Output the [x, y] coordinate of the center of the cell containing the given text.  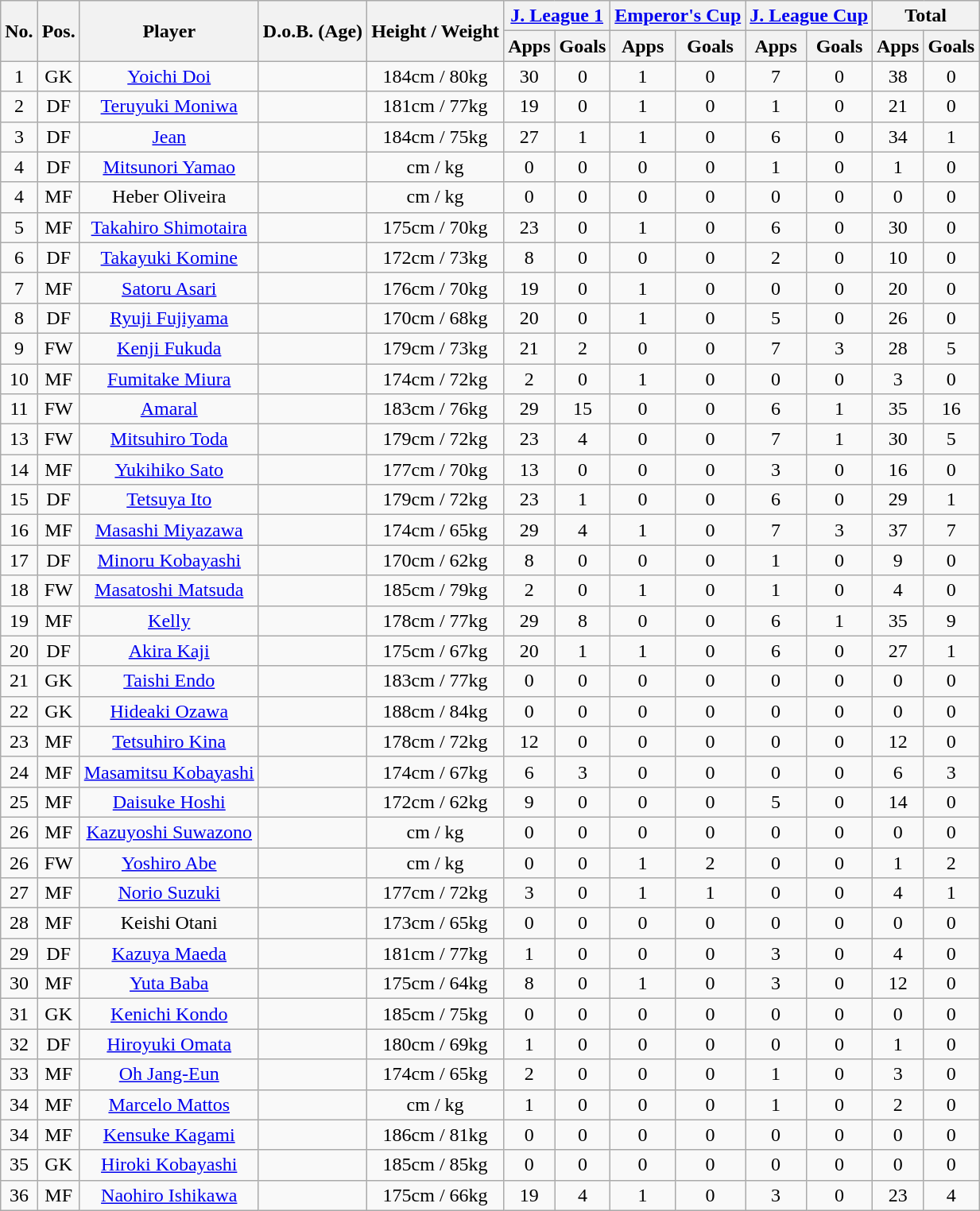
J. League Cup [809, 16]
Tetsuya Ito [168, 500]
180cm / 69kg [436, 1044]
177cm / 72kg [436, 893]
Satoru Asari [168, 288]
Yoichi Doi [168, 76]
Total [926, 16]
178cm / 72kg [436, 741]
172cm / 62kg [436, 802]
J. League 1 [557, 16]
Mitsunori Yamao [168, 167]
Hiroki Kobayashi [168, 1165]
170cm / 62kg [436, 560]
18 [19, 590]
Tetsuhiro Kina [168, 741]
172cm / 73kg [436, 257]
186cm / 81kg [436, 1135]
Takahiro Shimotaira [168, 227]
175cm / 67kg [436, 651]
174cm / 72kg [436, 379]
175cm / 70kg [436, 227]
Kensuke Kagami [168, 1135]
Pos. [59, 31]
Fumitake Miura [168, 379]
38 [898, 76]
17 [19, 560]
11 [19, 409]
Kazuyoshi Suwazono [168, 832]
Kazuya Maeda [168, 954]
Yoshiro Abe [168, 862]
Masamitsu Kobayashi [168, 772]
Kenji Fukuda [168, 348]
37 [898, 530]
36 [19, 1195]
179cm / 73kg [436, 348]
188cm / 84kg [436, 711]
Ryuji Fujiyama [168, 318]
Height / Weight [436, 31]
174cm / 67kg [436, 772]
170cm / 68kg [436, 318]
Kelly [168, 621]
Takayuki Komine [168, 257]
Mitsuhiro Toda [168, 439]
Akira Kaji [168, 651]
Yukihiko Sato [168, 470]
183cm / 76kg [436, 409]
Minoru Kobayashi [168, 560]
Masashi Miyazawa [168, 530]
D.o.B. (Age) [312, 31]
Keishi Otani [168, 923]
Teruyuki Moniwa [168, 106]
22 [19, 711]
176cm / 70kg [436, 288]
183cm / 77kg [436, 681]
184cm / 80kg [436, 76]
24 [19, 772]
Taishi Endo [168, 681]
Hideaki Ozawa [168, 711]
184cm / 75kg [436, 137]
Marcelo Mattos [168, 1105]
Amaral [168, 409]
Masatoshi Matsuda [168, 590]
Emperor's Cup [678, 16]
Oh Jang-Eun [168, 1074]
31 [19, 1014]
Yuta Baba [168, 984]
175cm / 66kg [436, 1195]
178cm / 77kg [436, 621]
175cm / 64kg [436, 984]
Daisuke Hoshi [168, 802]
Kenichi Kondo [168, 1014]
No. [19, 31]
173cm / 65kg [436, 923]
32 [19, 1044]
Norio Suzuki [168, 893]
177cm / 70kg [436, 470]
33 [19, 1074]
Heber Oliveira [168, 197]
185cm / 79kg [436, 590]
Naohiro Ishikawa [168, 1195]
Hiroyuki Omata [168, 1044]
Jean [168, 137]
185cm / 85kg [436, 1165]
Player [168, 31]
185cm / 75kg [436, 1014]
25 [19, 802]
